Output the (X, Y) coordinate of the center of the cell containing the given text.  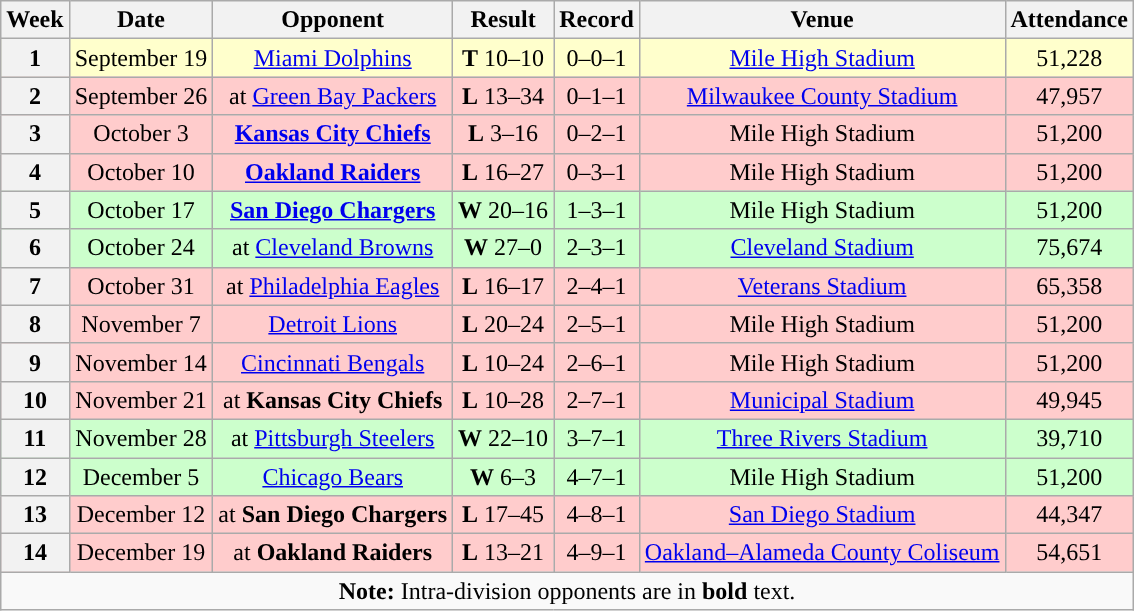
Oakland–Alameda County Coliseum (822, 553)
5 (35, 210)
4–9–1 (597, 553)
San Diego Chargers (333, 210)
Cleveland Stadium (822, 248)
6 (35, 248)
14 (35, 553)
9 (35, 362)
December 12 (141, 515)
December 5 (141, 477)
at Cleveland Browns (333, 248)
10 (35, 400)
at Green Bay Packers (333, 96)
1 (35, 58)
L 16–17 (504, 286)
Detroit Lions (333, 324)
Miami Dolphins (333, 58)
2–6–1 (597, 362)
49,945 (1069, 400)
L 3–16 (504, 134)
San Diego Stadium (822, 515)
8 (35, 324)
0–0–1 (597, 58)
Note: Intra-division opponents are in bold text. (568, 591)
2–3–1 (597, 248)
December 19 (141, 553)
at Oakland Raiders (333, 553)
4–8–1 (597, 515)
0–3–1 (597, 172)
Municipal Stadium (822, 400)
October 17 (141, 210)
3 (35, 134)
2–4–1 (597, 286)
Week (35, 20)
Kansas City Chiefs (333, 134)
November 21 (141, 400)
Venue (822, 20)
Result (504, 20)
Attendance (1069, 20)
Oakland Raiders (333, 172)
65,358 (1069, 286)
Chicago Bears (333, 477)
October 31 (141, 286)
1–3–1 (597, 210)
October 10 (141, 172)
L 10–24 (504, 362)
W 27–0 (504, 248)
Opponent (333, 20)
October 3 (141, 134)
L 17–45 (504, 515)
September 26 (141, 96)
2 (35, 96)
L 20–24 (504, 324)
4 (35, 172)
4–7–1 (597, 477)
2–5–1 (597, 324)
W 6–3 (504, 477)
November 14 (141, 362)
Three Rivers Stadium (822, 438)
2–7–1 (597, 400)
44,347 (1069, 515)
at Pittsburgh Steelers (333, 438)
L 13–34 (504, 96)
13 (35, 515)
at Kansas City Chiefs (333, 400)
T 10–10 (504, 58)
54,651 (1069, 553)
Milwaukee County Stadium (822, 96)
39,710 (1069, 438)
Record (597, 20)
12 (35, 477)
47,957 (1069, 96)
L 10–28 (504, 400)
0–1–1 (597, 96)
Date (141, 20)
0–2–1 (597, 134)
11 (35, 438)
51,228 (1069, 58)
75,674 (1069, 248)
Cincinnati Bengals (333, 362)
Veterans Stadium (822, 286)
W 22–10 (504, 438)
at Philadelphia Eagles (333, 286)
September 19 (141, 58)
November 28 (141, 438)
7 (35, 286)
at San Diego Chargers (333, 515)
October 24 (141, 248)
L 13–21 (504, 553)
W 20–16 (504, 210)
November 7 (141, 324)
3–7–1 (597, 438)
L 16–27 (504, 172)
